Return [X, Y] of the center of cell containing provided text 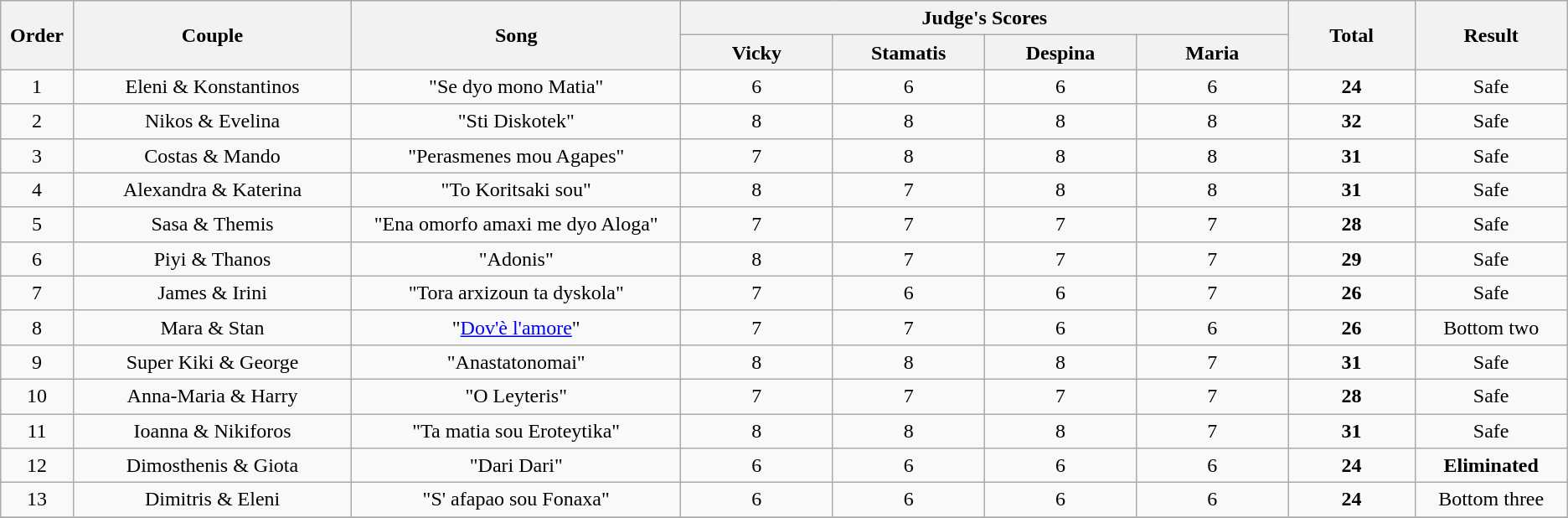
2 [37, 121]
Vicky [757, 52]
Piyi & Thanos [212, 258]
Mara & Stan [212, 327]
29 [1352, 258]
Song [516, 35]
"Ena omorfo amaxi me dyo Aloga" [516, 225]
"Perasmenes mou Agapes" [516, 156]
3 [37, 156]
Eleni & Konstantinos [212, 87]
"Dari Dari" [516, 466]
Maria [1213, 52]
12 [37, 466]
Result [1491, 35]
"Adonis" [516, 258]
Costas & Mando [212, 156]
"Sti Diskotek" [516, 121]
9 [37, 362]
10 [37, 396]
4 [37, 189]
Total [1352, 35]
"Anastatonomai" [516, 362]
"Se dyo mono Matia" [516, 87]
"Dov'è l'amore" [516, 327]
Alexandra & Katerina [212, 189]
Bottom three [1491, 500]
11 [37, 431]
Judge's Scores [985, 18]
"Ta matia sou Eroteytika" [516, 431]
Nikos & Evelina [212, 121]
James & Irini [212, 293]
Eliminated [1491, 466]
Sasa & Themis [212, 225]
13 [37, 500]
Dimosthenis & Giota [212, 466]
Anna-Maria & Harry [212, 396]
Ioanna & Nikiforos [212, 431]
"To Koritsaki sou" [516, 189]
"S' afapao sou Fonaxa" [516, 500]
5 [37, 225]
1 [37, 87]
32 [1352, 121]
Super Kiki & George [212, 362]
Despina [1060, 52]
Dimitris & Eleni [212, 500]
Couple [212, 35]
"Tora arxizoun ta dyskola" [516, 293]
Order [37, 35]
"O Leyteris" [516, 396]
Stamatis [908, 52]
Bottom two [1491, 327]
